Scan for the cell matching the given text and deliver its (x, y) coordinate at center. 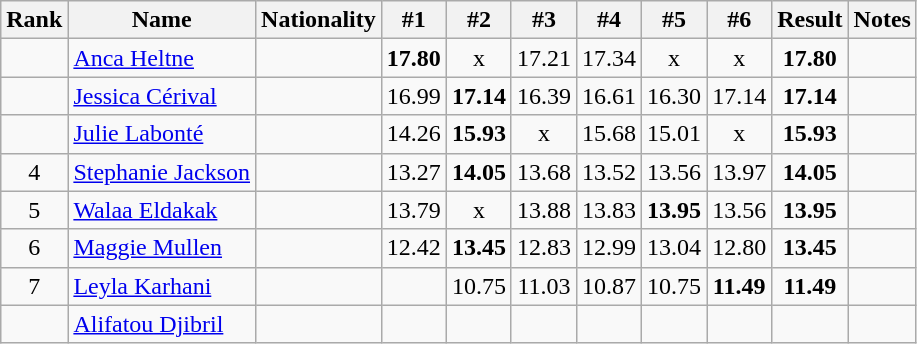
7 (34, 286)
16.61 (608, 96)
13.97 (740, 172)
Alifatou Djibril (162, 324)
15.01 (674, 134)
Leyla Karhani (162, 286)
15.68 (608, 134)
Jessica Cérival (162, 96)
14.26 (414, 134)
Stephanie Jackson (162, 172)
Result (810, 20)
Maggie Mullen (162, 248)
#5 (674, 20)
Julie Labonté (162, 134)
11.03 (544, 286)
Anca Heltne (162, 58)
4 (34, 172)
#4 (608, 20)
Walaa Eldakak (162, 210)
Notes (882, 20)
12.42 (414, 248)
10.87 (608, 286)
#3 (544, 20)
13.27 (414, 172)
6 (34, 248)
Name (162, 20)
#2 (478, 20)
13.52 (608, 172)
12.99 (608, 248)
#1 (414, 20)
5 (34, 210)
13.68 (544, 172)
17.34 (608, 58)
13.88 (544, 210)
16.39 (544, 96)
13.83 (608, 210)
#6 (740, 20)
13.79 (414, 210)
16.30 (674, 96)
13.04 (674, 248)
12.80 (740, 248)
12.83 (544, 248)
17.21 (544, 58)
Rank (34, 20)
Nationality (319, 20)
16.99 (414, 96)
